Extract the [x, y] coordinate from the center of the cell holding the provided text.  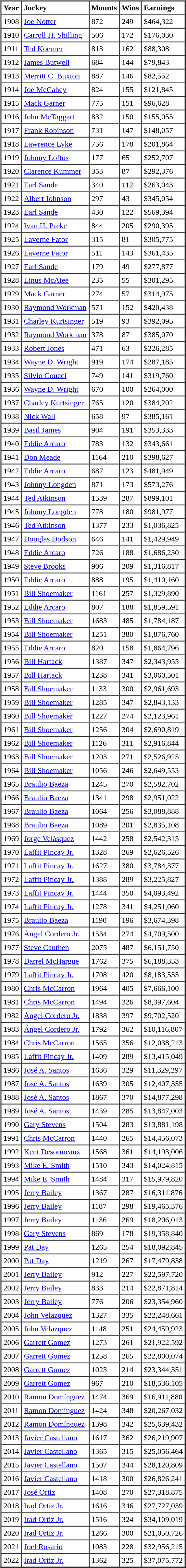
1975 [11, 920]
$4,709,500 [164, 934]
1960 [11, 716]
$385,161 [164, 416]
$24,459,923 [164, 1329]
1238 [104, 675]
Joel Rosario [55, 1547]
912 [104, 1274]
$981,977 [164, 512]
904 [104, 430]
172 [130, 35]
1950 [11, 580]
251 [130, 1329]
$1,429,949 [164, 539]
1636 [104, 1070]
1938 [11, 416]
James Butwell [55, 62]
967 [104, 1383]
$201,864 [164, 144]
179 [104, 267]
1203 [104, 757]
485 [130, 621]
$7,666,100 [164, 988]
1931 [11, 321]
1639 [104, 1084]
1934 [11, 362]
1926 [11, 253]
1838 [104, 1016]
$2,542,315 [164, 838]
1939 [11, 430]
1534 [104, 934]
1949 [11, 566]
$20,267,032 [164, 1410]
191 [130, 430]
$1,316,817 [164, 566]
$2,916,844 [164, 743]
177 [104, 158]
1948 [11, 552]
$252,707 [164, 158]
1962 [11, 743]
1923 [11, 212]
Jockey [55, 8]
$22,871,814 [164, 1288]
283 [130, 1124]
1910 [11, 35]
2019 [11, 1519]
$287,185 [164, 362]
344 [130, 1465]
1993 [11, 1165]
356 [130, 1043]
2005 [11, 1329]
1133 [104, 689]
1951 [11, 593]
1917 [11, 130]
304 [130, 730]
$25,639,432 [164, 1424]
John McTaggart [55, 117]
2075 [104, 947]
$2,582,702 [164, 784]
$2,123,961 [164, 716]
340 [104, 185]
$16,911,880 [164, 1397]
1365 [104, 1451]
$27,318,875 [164, 1492]
887 [104, 76]
$2,843,133 [164, 702]
1256 [104, 730]
258 [130, 838]
205 [130, 226]
1459 [104, 1111]
$6,151,750 [164, 947]
$10,116,807 [164, 1029]
151 [130, 103]
1924 [11, 226]
2017 [11, 1492]
343 [130, 1165]
$8,397,604 [164, 1002]
726 [104, 552]
$22,800,074 [164, 1356]
487 [130, 947]
1999 [11, 1247]
$2,835,108 [164, 825]
196 [130, 920]
257 [130, 593]
1126 [104, 743]
1565 [104, 1043]
1408 [104, 1492]
1440 [104, 1138]
$26,826,241 [164, 1479]
$392,095 [164, 321]
1219 [104, 1261]
1919 [11, 158]
1929 [11, 294]
430 [104, 212]
$155,055 [164, 117]
$18,536,105 [164, 1383]
146 [130, 76]
$8,183,535 [164, 975]
1932 [11, 335]
2007 [11, 1356]
871 [104, 484]
63 [130, 348]
112 [130, 185]
1444 [104, 893]
256 [130, 811]
$79,843 [164, 62]
81 [130, 239]
227 [130, 1274]
1973 [11, 893]
1982 [11, 1016]
201 [130, 825]
$26,219,907 [164, 1438]
Wins [130, 8]
$2,649,553 [164, 770]
173 [130, 484]
1136 [104, 1220]
670 [104, 389]
765 [104, 403]
1967 [11, 811]
1377 [104, 525]
$314,975 [164, 294]
646 [104, 539]
Robert Jones [55, 348]
$34,109,019 [164, 1519]
Steve Brooks [55, 566]
1083 [104, 1547]
2011 [11, 1410]
1792 [104, 1029]
1961 [11, 730]
1916 [11, 117]
329 [130, 1070]
2000 [11, 1261]
$3,784,377 [164, 866]
$22,597,720 [164, 1274]
813 [104, 49]
285 [130, 1111]
1994 [11, 1179]
$19,358,840 [164, 1233]
55 [130, 280]
353 [104, 171]
1977 [11, 947]
57 [130, 294]
$319,760 [164, 375]
519 [104, 321]
1955 [11, 648]
1494 [104, 1002]
$292,376 [164, 171]
1867 [104, 1097]
$6,188,353 [164, 961]
Ivan H. Parke [55, 226]
1930 [11, 307]
$3,060,501 [164, 675]
1989 [11, 1111]
152 [130, 307]
1617 [104, 1438]
$353,333 [164, 430]
1996 [11, 1206]
1992 [11, 1152]
$481,949 [164, 471]
$3,088,888 [164, 811]
1968 [11, 825]
1981 [11, 1002]
Carroll H. Shilling [55, 35]
195 [130, 580]
$569,394 [164, 212]
571 [104, 307]
1507 [104, 1465]
Basil James [55, 430]
1285 [104, 702]
$19,465,376 [164, 1206]
Albert Johnson [55, 198]
1953 [11, 621]
1936 [11, 389]
326 [130, 1002]
158 [130, 648]
1683 [104, 621]
324 [130, 1519]
1987 [11, 1084]
1985 [11, 1056]
$21,922,592 [164, 1342]
$82,552 [164, 76]
2012 [11, 1424]
1945 [11, 512]
$1,686,230 [164, 552]
1627 [104, 866]
1911 [11, 49]
$573,276 [164, 484]
1387 [104, 661]
370 [130, 1097]
1409 [104, 1056]
420 [130, 975]
658 [104, 416]
246 [130, 770]
$121,845 [164, 89]
807 [104, 607]
43 [130, 198]
$385,070 [164, 335]
2001 [11, 1274]
1984 [11, 1043]
$420,438 [164, 307]
233 [130, 525]
1762 [104, 961]
1966 [11, 798]
49 [130, 267]
1935 [11, 375]
1484 [104, 1179]
511 [104, 253]
261 [130, 1342]
2021 [11, 1547]
1064 [104, 811]
$1,859,591 [164, 607]
2016 [11, 1479]
1912 [11, 62]
1341 [104, 798]
$361,435 [164, 253]
$1,329,890 [164, 593]
120 [130, 403]
297 [104, 198]
317 [130, 1179]
1056 [104, 770]
1367 [104, 1193]
1616 [104, 1506]
775 [104, 103]
1258 [104, 1356]
122 [130, 212]
144 [130, 62]
1504 [104, 1124]
1418 [104, 1479]
Darrel McHargue [55, 961]
1927 [11, 267]
$13,415,049 [164, 1056]
155 [130, 89]
132 [130, 444]
1245 [104, 784]
$18,206,013 [164, 1220]
Frank Robinson [55, 130]
919 [104, 362]
1983 [11, 1029]
$1,876,760 [164, 634]
2022 [11, 1560]
$13,847,003 [164, 1111]
$18,092,845 [164, 1247]
1990 [11, 1124]
2002 [11, 1288]
749 [104, 375]
1424 [104, 1410]
1944 [11, 498]
311 [130, 743]
Linus McAtee [55, 280]
1998 [11, 1233]
1708 [104, 975]
$2,343,955 [164, 661]
397 [130, 1016]
$12,407,355 [164, 1084]
$4,093,492 [164, 893]
$176,030 [164, 35]
$14,024,815 [164, 1165]
$464,322 [164, 21]
1946 [11, 525]
325 [130, 1560]
361 [130, 1152]
1952 [11, 607]
776 [104, 1301]
1928 [11, 280]
$27,727,039 [164, 1506]
1908 [11, 21]
Don Meade [55, 457]
1516 [104, 1519]
844 [104, 226]
1266 [104, 1533]
$32,956,215 [164, 1547]
$2,526,925 [164, 757]
$4,251,060 [164, 907]
Lawrence Lyke [55, 144]
$21,050,726 [164, 1533]
687 [104, 471]
$12,038,213 [164, 1043]
$3,674,398 [164, 920]
97 [130, 416]
1997 [11, 1220]
$23,354,960 [164, 1301]
1227 [104, 716]
1474 [104, 1397]
2009 [11, 1383]
1273 [104, 1342]
271 [130, 757]
$96,628 [164, 103]
1918 [11, 144]
$345,054 [164, 198]
1398 [104, 1424]
$13,881,198 [164, 1124]
1957 [11, 675]
162 [130, 49]
1956 [11, 661]
1986 [11, 1070]
872 [104, 21]
348 [130, 1410]
$384,202 [164, 403]
$2,961,693 [164, 689]
350 [130, 893]
Year [11, 8]
1362 [104, 1560]
2003 [11, 1301]
$14,193,006 [164, 1152]
$15,979,820 [164, 1179]
1187 [104, 1206]
1920 [11, 171]
93 [130, 321]
228 [130, 1547]
$22,248,661 [164, 1315]
1510 [104, 1165]
1959 [11, 702]
1023 [104, 1370]
1933 [11, 348]
2008 [11, 1370]
731 [104, 130]
2018 [11, 1506]
206 [130, 1301]
1915 [11, 103]
1539 [104, 498]
$1,036,825 [164, 525]
1991 [11, 1138]
$899,101 [164, 498]
$263,043 [164, 185]
Kent Desormeaux [55, 1152]
$290,395 [164, 226]
209 [130, 566]
$23,344,351 [164, 1370]
$226,285 [164, 348]
Joe Notter [55, 21]
305 [130, 1084]
150 [130, 117]
235 [104, 280]
$1,864,796 [164, 648]
1976 [11, 934]
Joe McCahey [55, 89]
2014 [11, 1451]
267 [130, 1261]
José Ortiz [55, 1492]
$88,308 [164, 49]
888 [104, 580]
2020 [11, 1533]
832 [104, 117]
778 [104, 512]
174 [130, 362]
Jorge Velásquez [55, 838]
$301,295 [164, 280]
$1,784,187 [164, 621]
1980 [11, 988]
1971 [11, 866]
65 [130, 158]
342 [130, 1424]
$9,702,520 [164, 1016]
Steve Cauthen [55, 947]
471 [104, 348]
1958 [11, 689]
1148 [104, 1329]
Earnings [164, 8]
$343,661 [164, 444]
1265 [104, 1247]
2004 [11, 1315]
Mounts [104, 8]
1913 [11, 76]
1921 [11, 185]
123 [130, 471]
1251 [104, 634]
147 [130, 130]
1941 [11, 457]
1190 [104, 920]
Silvio Coucci [55, 375]
Johnny Loftus [55, 158]
$3,225,827 [164, 879]
Nick Wall [55, 416]
$148,057 [164, 130]
2006 [11, 1342]
1940 [11, 444]
$277,877 [164, 267]
1969 [11, 838]
1914 [11, 89]
1089 [104, 825]
1568 [104, 1152]
369 [130, 1397]
1942 [11, 471]
$398,627 [164, 457]
506 [104, 35]
Ted Koerner [55, 49]
335 [130, 1315]
1164 [104, 457]
1947 [11, 539]
180 [130, 512]
1328 [104, 852]
1963 [11, 757]
820 [104, 648]
405 [130, 988]
$264,000 [164, 389]
1388 [104, 879]
1442 [104, 838]
$11,329,297 [164, 1070]
254 [130, 1247]
$25,056,464 [164, 1451]
1988 [11, 1097]
1922 [11, 198]
Merritt C. Buxton [55, 76]
1954 [11, 634]
1979 [11, 975]
2015 [11, 1465]
Clarence Kummer [55, 171]
824 [104, 89]
1974 [11, 907]
1978 [11, 961]
1965 [11, 784]
1161 [104, 593]
1995 [11, 1193]
Douglas Dodson [55, 539]
100 [130, 389]
2013 [11, 1438]
249 [130, 21]
1970 [11, 852]
$14,877,298 [164, 1097]
869 [104, 1233]
$17,479,838 [164, 1261]
$2,626,526 [164, 852]
$2,690,819 [164, 730]
$37,075,772 [164, 1560]
346 [130, 1506]
$28,120,809 [164, 1465]
906 [104, 566]
$2,951,022 [164, 798]
684 [104, 62]
$305,775 [164, 239]
$1,410,160 [164, 580]
756 [104, 144]
$16,311,876 [164, 1193]
378 [104, 335]
783 [104, 444]
2010 [11, 1397]
1937 [11, 403]
1327 [104, 1315]
1925 [11, 239]
375 [130, 961]
1278 [104, 907]
143 [130, 253]
1943 [11, 484]
$14,456,073 [164, 1138]
1972 [11, 879]
833 [104, 1288]
